Find where the given text appears and provide that cell's center as (x, y) coordinate. 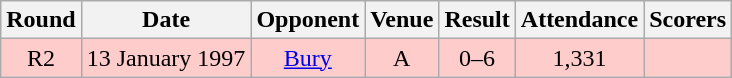
Scorers (688, 20)
Attendance (579, 20)
13 January 1997 (166, 58)
Round (41, 20)
A (402, 58)
Date (166, 20)
0–6 (477, 58)
Bury (308, 58)
1,331 (579, 58)
R2 (41, 58)
Result (477, 20)
Opponent (308, 20)
Venue (402, 20)
